Find where the given text appears and provide that cell's center as [x, y] coordinate. 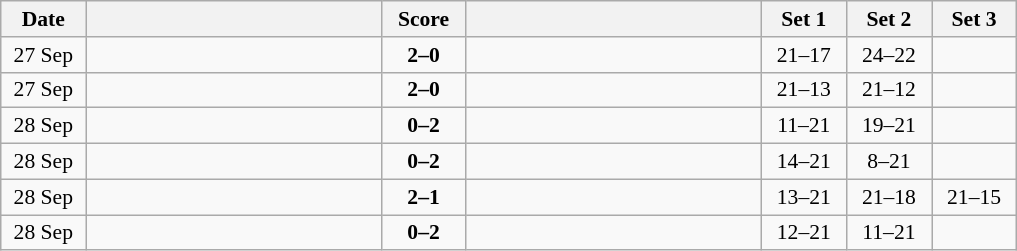
24–22 [888, 55]
21–13 [804, 90]
21–15 [974, 197]
Set 1 [804, 19]
14–21 [804, 162]
Set 2 [888, 19]
21–12 [888, 90]
8–21 [888, 162]
12–21 [804, 233]
19–21 [888, 126]
Set 3 [974, 19]
Date [44, 19]
21–17 [804, 55]
13–21 [804, 197]
2–1 [424, 197]
21–18 [888, 197]
Score [424, 19]
